Capture the cell that displays the provided text and extract its (x, y) central coordinate. 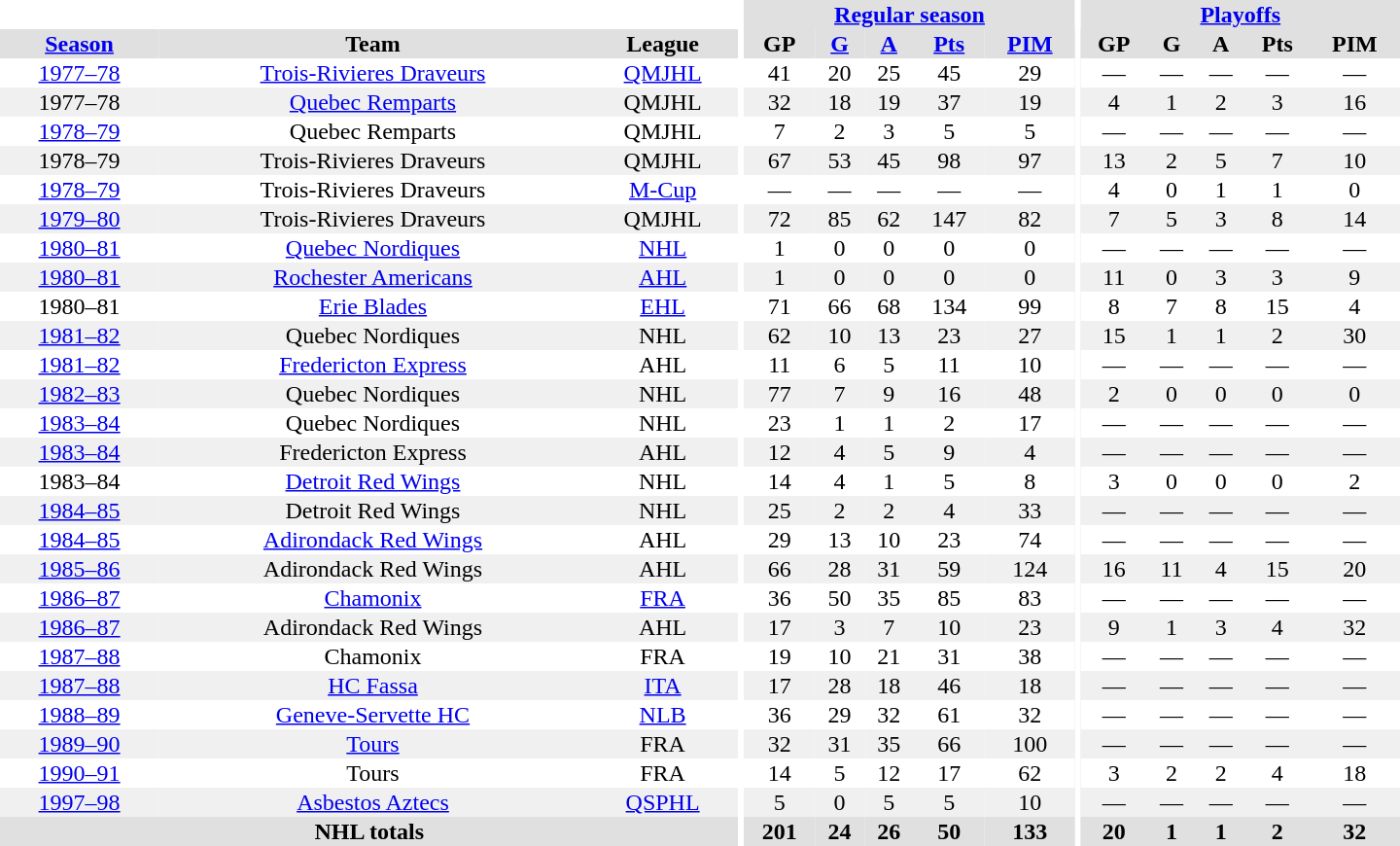
Playoffs (1241, 15)
Asbestos Aztecs (372, 802)
6 (840, 365)
24 (840, 831)
77 (780, 394)
Season (80, 44)
134 (949, 306)
46 (949, 686)
99 (1031, 306)
1988–89 (80, 715)
Regular season (910, 15)
53 (840, 160)
74 (1031, 540)
38 (1031, 656)
100 (1031, 744)
41 (780, 73)
147 (949, 219)
EHL (663, 306)
71 (780, 306)
League (663, 44)
98 (949, 160)
Geneve-Servette HC (372, 715)
83 (1031, 598)
30 (1355, 335)
Team (372, 44)
72 (780, 219)
61 (949, 715)
NLB (663, 715)
1985–86 (80, 569)
97 (1031, 160)
26 (889, 831)
ITA (663, 686)
59 (949, 569)
HC Fassa (372, 686)
33 (1031, 511)
1997–98 (80, 802)
1982–83 (80, 394)
NHL totals (369, 831)
1979–80 (80, 219)
201 (780, 831)
37 (949, 102)
QSPHL (663, 802)
1989–90 (80, 744)
1990–91 (80, 773)
68 (889, 306)
133 (1031, 831)
M-Cup (663, 190)
82 (1031, 219)
67 (780, 160)
Erie Blades (372, 306)
Rochester Americans (372, 277)
27 (1031, 335)
124 (1031, 569)
48 (1031, 394)
21 (889, 656)
